Scan for the cell matching the given text and deliver its [x, y] coordinate at center. 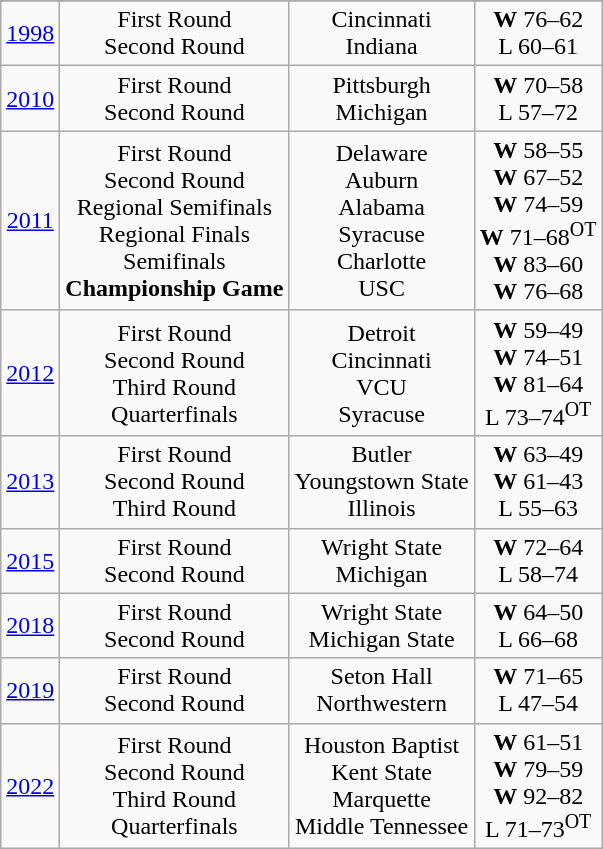
Houston BaptistKent State MarquetteMiddle Tennessee [382, 786]
2022 [30, 786]
W 61–51W 79–59W 92–82L 71–73OT [538, 786]
PittsburghMichigan [382, 98]
2013 [30, 482]
W 64–50L 66–68 [538, 626]
W 58–55W 67–52W 74–59W 71–68OTW 83–60W 76–68 [538, 221]
CincinnatiIndiana [382, 34]
First RoundSecond RoundRegional SemifinalsRegional FinalsSemifinalsChampionship Game [174, 221]
2019 [30, 690]
Wright StateMichigan State [382, 626]
W 72–64L 58–74 [538, 560]
2018 [30, 626]
2015 [30, 560]
Wright StateMichigan [382, 560]
W 59–49W 74–51W 81–64L 73–74OT [538, 373]
DelawareAuburnAlabama SyracuseCharlotteUSC [382, 221]
First RoundSecond RoundThird Round [174, 482]
W 71–65L 47–54 [538, 690]
1998 [30, 34]
W 63–49W 61–43L 55–63 [538, 482]
W 70–58L 57–72 [538, 98]
2011 [30, 221]
DetroitCincinnatiVCUSyracuse [382, 373]
2012 [30, 373]
ButlerYoungstown StateIllinois [382, 482]
2010 [30, 98]
W 76–62L 60–61 [538, 34]
Seton HallNorthwestern [382, 690]
